Determine the [X, Y] coordinate at the center of the cell enclosing the given text.  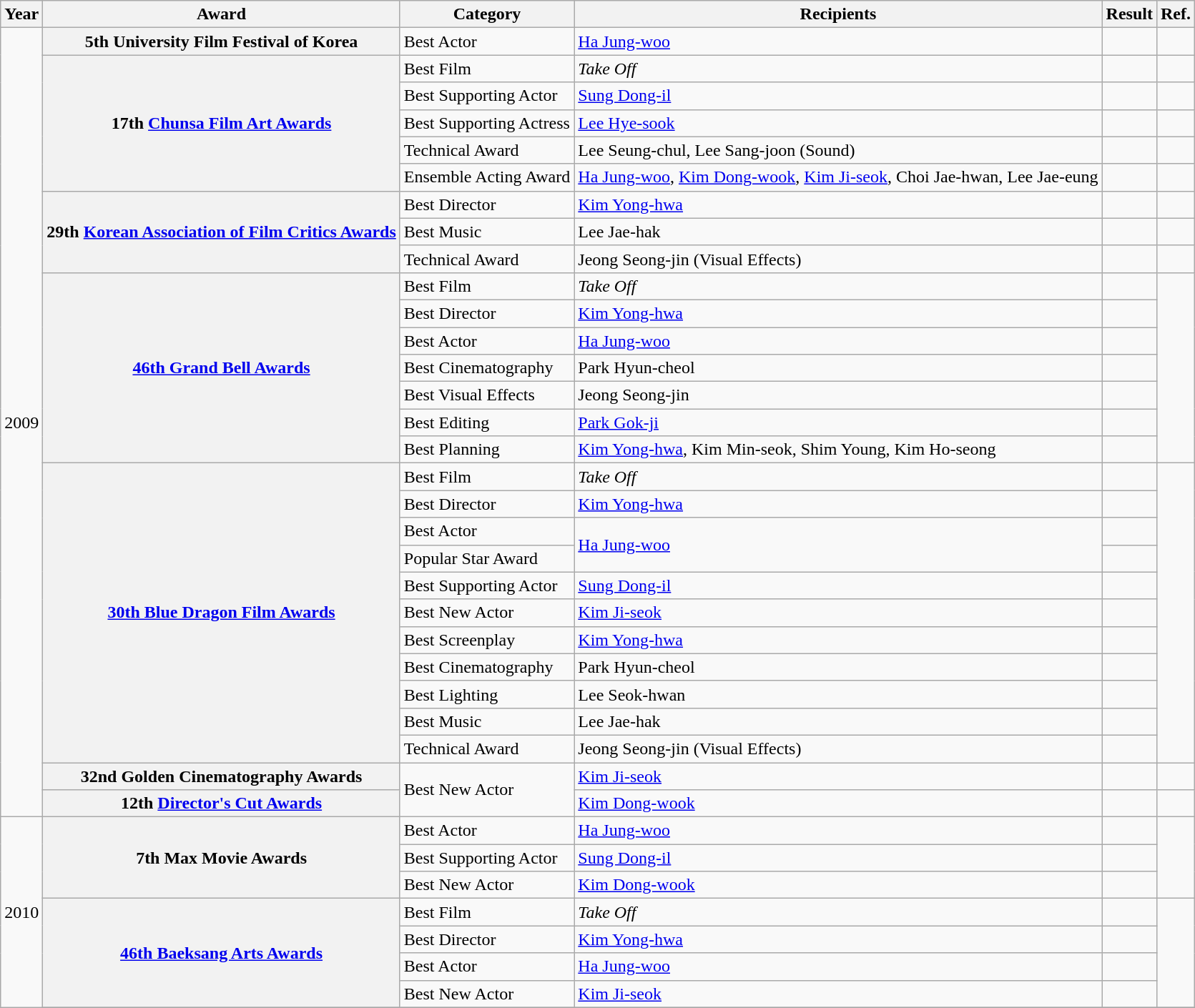
Lee Hye-sook [838, 123]
Best Editing [486, 423]
30th Blue Dragon Film Awards [222, 613]
Ref. [1176, 14]
32nd Golden Cinematography Awards [222, 776]
Popular Star Award [486, 558]
Result [1129, 14]
Category [486, 14]
Best Planning [486, 450]
Recipients [838, 14]
Best Supporting Actress [486, 123]
17th Chunsa Film Art Awards [222, 123]
12th Director's Cut Awards [222, 804]
5th University Film Festival of Korea [222, 41]
Best Visual Effects [486, 395]
2009 [21, 423]
46th Baeksang Arts Awards [222, 953]
Best Lighting [486, 694]
Year [21, 14]
46th Grand Bell Awards [222, 367]
Jeong Seong-jin [838, 395]
Award [222, 14]
Lee Seok-hwan [838, 694]
Ensemble Acting Award [486, 177]
Lee Seung-chul, Lee Sang-joon (Sound) [838, 150]
Best Screenplay [486, 640]
29th Korean Association of Film Critics Awards [222, 232]
Kim Yong-hwa, Kim Min-seok, Shim Young, Kim Ho-seong [838, 450]
Ha Jung-woo, Kim Dong-wook, Kim Ji-seok, Choi Jae-hwan, Lee Jae-eung [838, 177]
2010 [21, 912]
Park Gok-ji [838, 423]
7th Max Movie Awards [222, 858]
